Output the (x, y) coordinate of the center of the cell containing the given text.  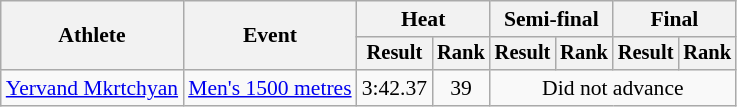
Semi-final (552, 19)
Yervand Mkrtchyan (92, 88)
Event (270, 36)
39 (461, 88)
Athlete (92, 36)
Men's 1500 metres (270, 88)
Final (674, 19)
Heat (424, 19)
Did not advance (613, 88)
3:42.37 (394, 88)
